Scan for the cell matching the given text and deliver its (X, Y) coordinate at center. 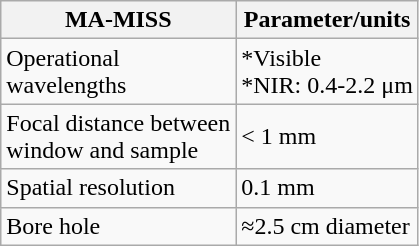
Spatial resolution (118, 188)
Bore hole (118, 226)
*Visible*NIR: 0.4-2.2 μm (328, 72)
Parameter/units (328, 20)
≈2.5 cm diameter (328, 226)
MA-MISS (118, 20)
0.1 mm (328, 188)
< 1 mm (328, 136)
Operationalwavelengths (118, 72)
Focal distance betweenwindow and sample (118, 136)
